Pinpoint the cell where the given text exists, returning its (X, Y) midpoint coordinate. 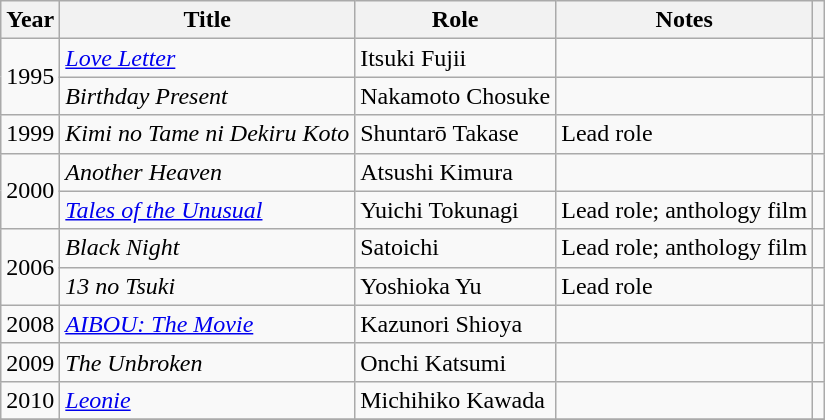
Title (208, 20)
Another Heaven (208, 172)
Kimi no Tame ni Dekiru Koto (208, 134)
13 no Tsuki (208, 286)
2010 (30, 400)
Yuichi Tokunagi (456, 210)
The Unbroken (208, 362)
AIBOU: The Movie (208, 324)
2008 (30, 324)
1999 (30, 134)
2009 (30, 362)
2006 (30, 267)
Role (456, 20)
Birthday Present (208, 96)
Nakamoto Chosuke (456, 96)
Itsuki Fujii (456, 58)
Year (30, 20)
Shuntarō Takase (456, 134)
Onchi Katsumi (456, 362)
Notes (684, 20)
1995 (30, 77)
Love Letter (208, 58)
Yoshioka Yu (456, 286)
2000 (30, 191)
Michihiko Kawada (456, 400)
Kazunori Shioya (456, 324)
Satoichi (456, 248)
Leonie (208, 400)
Atsushi Kimura (456, 172)
Black Night (208, 248)
Tales of the Unusual (208, 210)
